Identify which cell holds the provided text, then report its (X, Y) central coordinate. 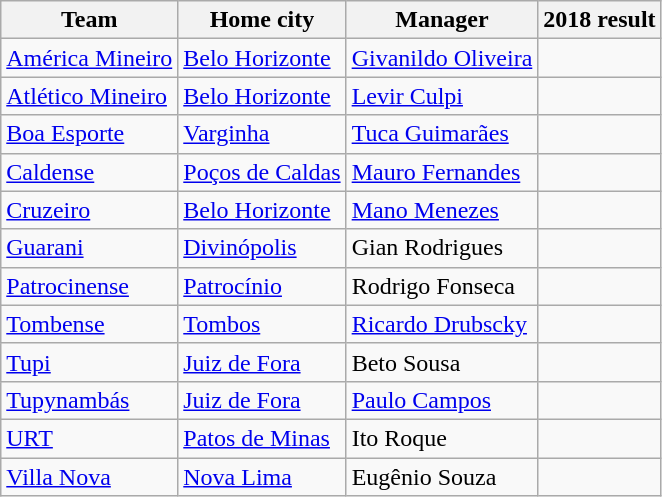
Divinópolis (262, 248)
Patrocínio (262, 286)
Patos de Minas (262, 438)
Mauro Fernandes (442, 172)
Atlético Mineiro (90, 96)
Paulo Campos (442, 400)
Beto Sousa (442, 362)
Tupi (90, 362)
Ito Roque (442, 438)
Tuca Guimarães (442, 134)
Tombense (90, 324)
Tupynambás (90, 400)
Villa Nova (90, 477)
Home city (262, 20)
Manager (442, 20)
Nova Lima (262, 477)
Poços de Caldas (262, 172)
Boa Esporte (90, 134)
Eugênio Souza (442, 477)
2018 result (600, 20)
Tombos (262, 324)
Ricardo Drubscky (442, 324)
Levir Culpi (442, 96)
Rodrigo Fonseca (442, 286)
Givanildo Oliveira (442, 58)
URT (90, 438)
Gian Rodrigues (442, 248)
Caldense (90, 172)
América Mineiro (90, 58)
Cruzeiro (90, 210)
Mano Menezes (442, 210)
Team (90, 20)
Patrocinense (90, 286)
Guarani (90, 248)
Varginha (262, 134)
